Search for the cell housing the specified text and yield its (x, y) center coordinate. 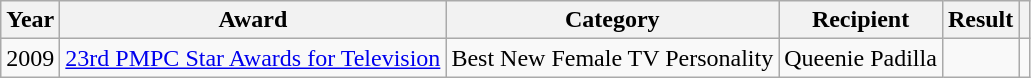
Recipient (861, 20)
Queenie Padilla (861, 58)
Category (612, 20)
Award (253, 20)
Year (30, 20)
Result (980, 20)
Best New Female TV Personality (612, 58)
2009 (30, 58)
23rd PMPC Star Awards for Television (253, 58)
